Scan for the cell matching the given text and deliver its [X, Y] coordinate at center. 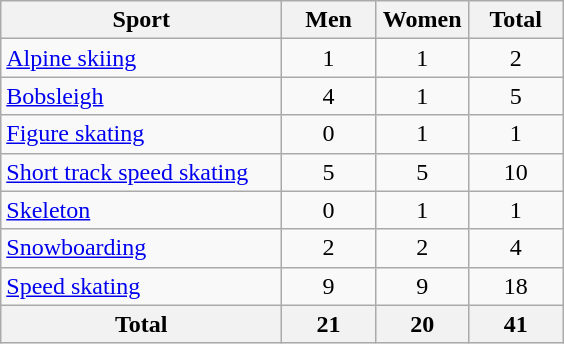
Figure skating [142, 134]
Short track speed skating [142, 172]
Snowboarding [142, 248]
Alpine skiing [142, 58]
41 [516, 324]
18 [516, 286]
20 [422, 324]
Bobsleigh [142, 96]
21 [329, 324]
Women [422, 20]
Sport [142, 20]
10 [516, 172]
Men [329, 20]
Speed skating [142, 286]
Skeleton [142, 210]
